Detect which cell encompasses the target text, then output its [x, y] center coordinate. 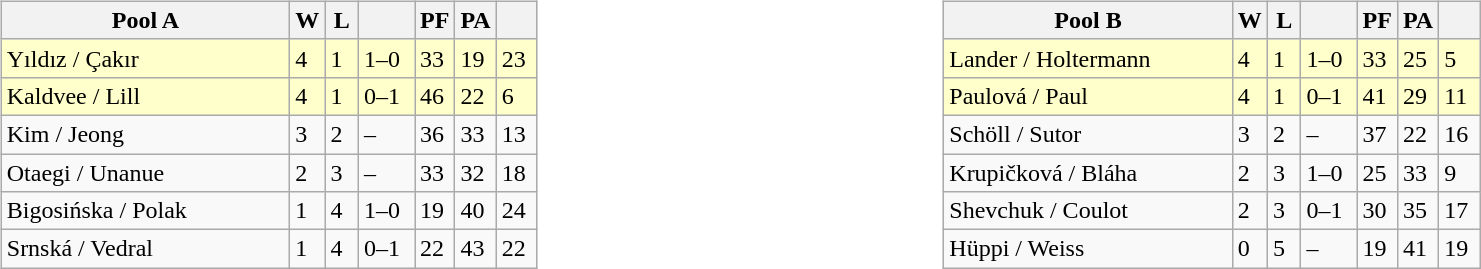
Pool A [146, 20]
6 [516, 96]
Kim / Jeong [146, 134]
43 [476, 249]
40 [476, 211]
17 [1460, 211]
37 [1377, 134]
24 [516, 211]
Pool B [1088, 20]
35 [1418, 211]
Yıldız / Çakır [146, 58]
32 [476, 173]
18 [516, 173]
9 [1460, 173]
30 [1377, 211]
36 [434, 134]
Otaegi / Unanue [146, 173]
23 [516, 58]
Krupičková / Bláha [1088, 173]
Shevchuk / Coulot [1088, 211]
Paulová / Paul [1088, 96]
29 [1418, 96]
Kaldvee / Lill [146, 96]
13 [516, 134]
Lander / Holtermann [1088, 58]
Srnská / Vedral [146, 249]
46 [434, 96]
11 [1460, 96]
Schöll / Sutor [1088, 134]
0 [1250, 249]
Bigosińska / Polak [146, 211]
16 [1460, 134]
Hüppi / Weiss [1088, 249]
